Return (X, Y) of the center of cell containing provided text 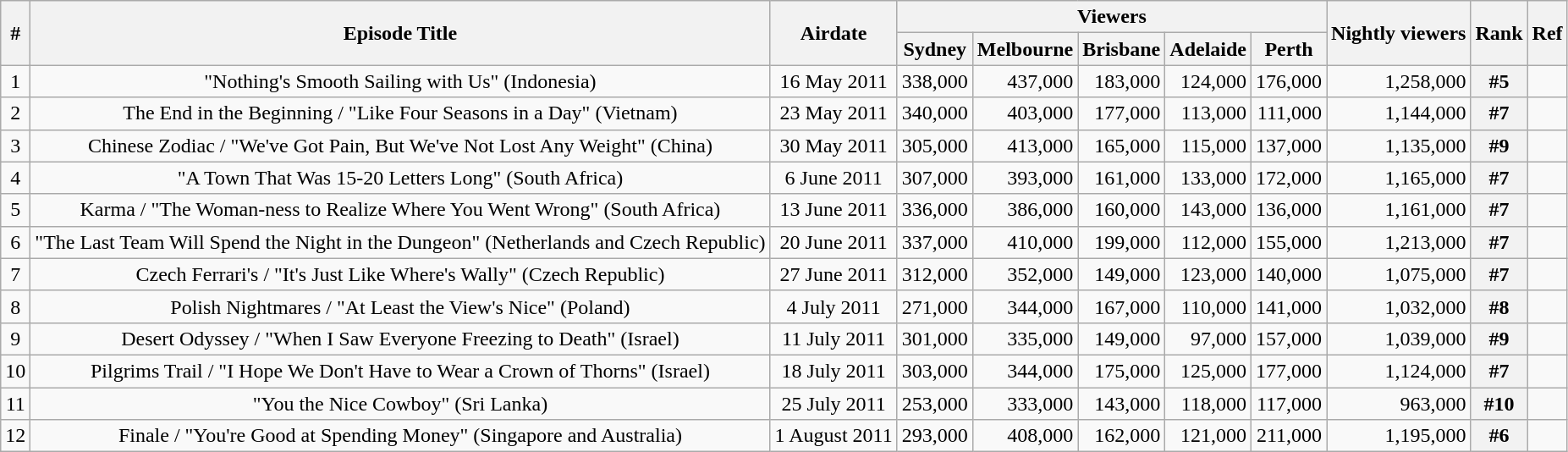
Chinese Zodiac / "We've Got Pain, But We've Not Lost Any Weight" (China) (400, 146)
386,000 (1025, 210)
Pilgrims Trail / "I Hope We Don't Have to Wear a Crown of Thorns" (Israel) (400, 371)
211,000 (1290, 436)
1,039,000 (1399, 339)
2 (15, 113)
155,000 (1290, 242)
11 (15, 404)
"You the Nice Cowboy" (Sri Lanka) (400, 404)
12 (15, 436)
118,000 (1208, 404)
1,144,000 (1399, 113)
340,000 (934, 113)
#5 (1499, 81)
Polish Nightmares / "At Least the View's Nice" (Poland) (400, 306)
"The Last Team Will Spend the Night in the Dungeon" (Netherlands and Czech Republic) (400, 242)
6 June 2011 (834, 178)
1 (15, 81)
199,000 (1122, 242)
4 July 2011 (834, 306)
1,032,000 (1399, 306)
25 July 2011 (834, 404)
Desert Odyssey / "When I Saw Everyone Freezing to Death" (Israel) (400, 339)
97,000 (1208, 339)
115,000 (1208, 146)
Adelaide (1208, 49)
1,165,000 (1399, 178)
253,000 (934, 404)
160,000 (1122, 210)
9 (15, 339)
136,000 (1290, 210)
5 (15, 210)
172,000 (1290, 178)
293,000 (934, 436)
6 (15, 242)
1,213,000 (1399, 242)
333,000 (1025, 404)
301,000 (934, 339)
Ref (1547, 33)
4 (15, 178)
337,000 (934, 242)
393,000 (1025, 178)
303,000 (934, 371)
Czech Ferrari's / "It's Just Like Where's Wally" (Czech Republic) (400, 274)
123,000 (1208, 274)
23 May 2011 (834, 113)
161,000 (1122, 178)
"A Town That Was 15-20 Letters Long" (South Africa) (400, 178)
Rank (1499, 33)
#10 (1499, 404)
10 (15, 371)
111,000 (1290, 113)
133,000 (1208, 178)
Karma / "The Woman-ness to Realize Where You Went Wrong" (South Africa) (400, 210)
110,000 (1208, 306)
121,000 (1208, 436)
167,000 (1122, 306)
410,000 (1025, 242)
140,000 (1290, 274)
413,000 (1025, 146)
18 July 2011 (834, 371)
338,000 (934, 81)
#8 (1499, 306)
305,000 (934, 146)
Airdate (834, 33)
1,135,000 (1399, 146)
1,075,000 (1399, 274)
11 July 2011 (834, 339)
Perth (1290, 49)
20 June 2011 (834, 242)
137,000 (1290, 146)
125,000 (1208, 371)
963,000 (1399, 404)
Brisbane (1122, 49)
8 (15, 306)
124,000 (1208, 81)
1,195,000 (1399, 436)
Sydney (934, 49)
335,000 (1025, 339)
307,000 (934, 178)
117,000 (1290, 404)
162,000 (1122, 436)
Finale / "You're Good at Spending Money" (Singapore and Australia) (400, 436)
352,000 (1025, 274)
1 August 2011 (834, 436)
27 June 2011 (834, 274)
437,000 (1025, 81)
271,000 (934, 306)
Melbourne (1025, 49)
403,000 (1025, 113)
7 (15, 274)
176,000 (1290, 81)
141,000 (1290, 306)
3 (15, 146)
1,258,000 (1399, 81)
Viewers (1112, 17)
The End in the Beginning / "Like Four Seasons in a Day" (Vietnam) (400, 113)
175,000 (1122, 371)
336,000 (934, 210)
Episode Title (400, 33)
13 June 2011 (834, 210)
# (15, 33)
113,000 (1208, 113)
#6 (1499, 436)
183,000 (1122, 81)
"Nothing's Smooth Sailing with Us" (Indonesia) (400, 81)
1,161,000 (1399, 210)
312,000 (934, 274)
408,000 (1025, 436)
Nightly viewers (1399, 33)
16 May 2011 (834, 81)
165,000 (1122, 146)
1,124,000 (1399, 371)
112,000 (1208, 242)
30 May 2011 (834, 146)
157,000 (1290, 339)
